Scan for the cell matching the given text and deliver its (X, Y) coordinate at center. 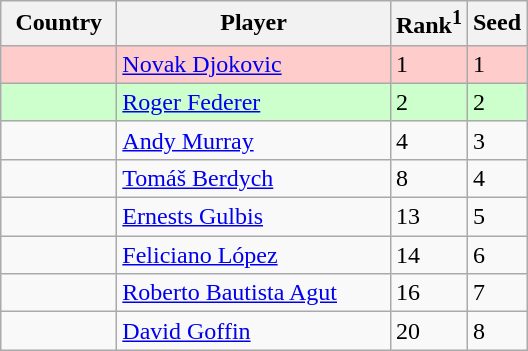
14 (428, 255)
Country (59, 24)
16 (428, 293)
Novak Djokovic (254, 64)
Roberto Bautista Agut (254, 293)
3 (496, 140)
6 (496, 255)
Seed (496, 24)
Roger Federer (254, 102)
13 (428, 217)
Player (254, 24)
Tomáš Berdych (254, 178)
5 (496, 217)
20 (428, 331)
Ernests Gulbis (254, 217)
Feliciano López (254, 255)
Andy Murray (254, 140)
David Goffin (254, 331)
Rank1 (428, 24)
7 (496, 293)
